Pinpoint the cell where the given text exists, returning its (X, Y) midpoint coordinate. 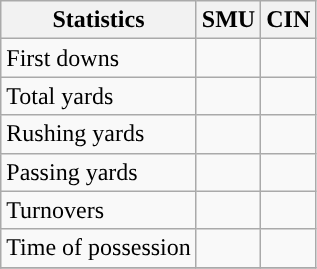
CIN (288, 20)
First downs (99, 58)
Time of possession (99, 248)
Passing yards (99, 172)
Turnovers (99, 210)
SMU (228, 20)
Total yards (99, 96)
Statistics (99, 20)
Rushing yards (99, 134)
